For the text-containing cell, return its midpoint in (x, y) coordinate format. 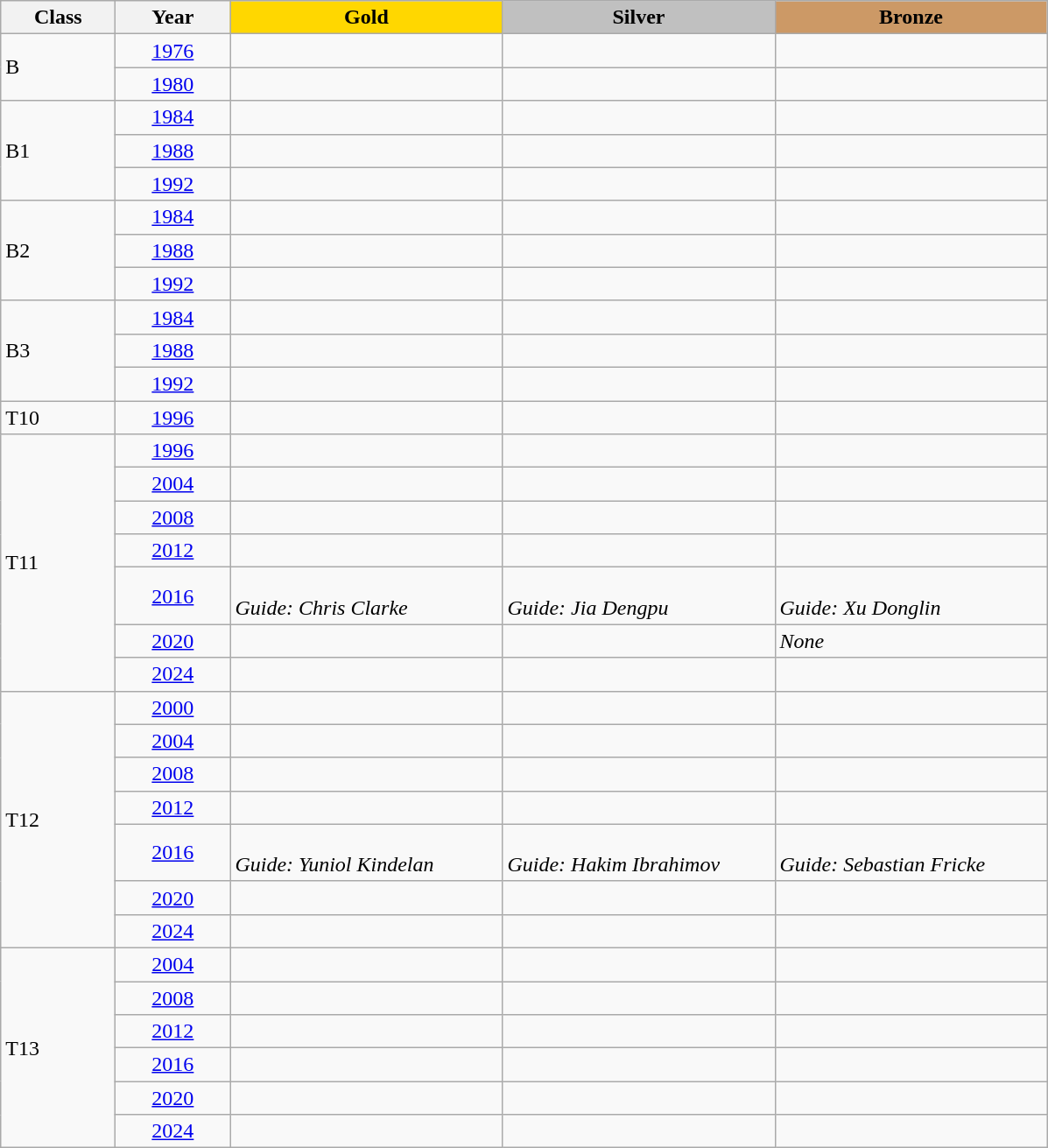
Guide: Yuniol Kindelan (366, 853)
Silver (639, 18)
Guide: Hakim Ibrahimov (639, 853)
Year (173, 18)
Class (58, 18)
T12 (58, 820)
B3 (58, 350)
Guide: Xu Donglin (911, 595)
B (58, 67)
T10 (58, 418)
B2 (58, 250)
T13 (58, 1047)
T11 (58, 562)
B1 (58, 151)
2000 (173, 708)
Guide: Sebastian Fricke (911, 853)
None (911, 641)
Bronze (911, 18)
Guide: Chris Clarke (366, 595)
1976 (173, 51)
Gold (366, 18)
Guide: Jia Dengpu (639, 595)
1980 (173, 84)
